Find where the given text appears and provide that cell's center as [x, y] coordinate. 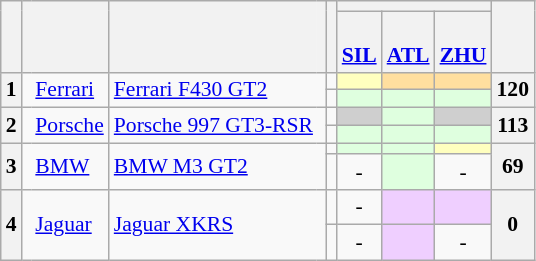
Jaguar [70, 224]
BMW [70, 167]
3 [12, 167]
2 [12, 126]
ZHU [464, 42]
SIL [360, 42]
113 [512, 126]
120 [512, 90]
69 [512, 167]
ATL [408, 42]
Ferrari [70, 90]
Porsche 997 GT3-RSR [213, 126]
1 [12, 90]
4 [12, 224]
Ferrari F430 GT2 [213, 90]
0 [512, 224]
BMW M3 GT2 [213, 167]
Jaguar XKRS [213, 224]
Porsche [70, 126]
